Return the [x, y] coordinate for the center point of the cell that contains the specified text.  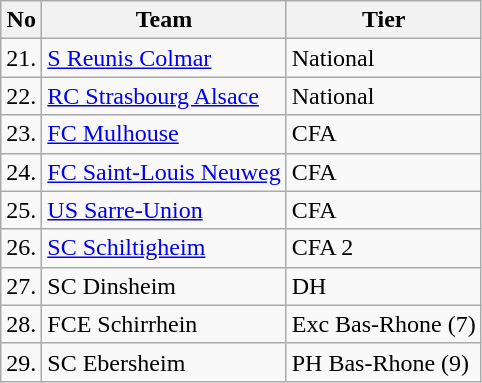
29. [22, 362]
SC Ebersheim [164, 362]
US Sarre-Union [164, 210]
No [22, 20]
DH [384, 286]
FC Mulhouse [164, 134]
FC Saint-Louis Neuweg [164, 172]
FCE Schirrhein [164, 324]
25. [22, 210]
27. [22, 286]
28. [22, 324]
Team [164, 20]
24. [22, 172]
22. [22, 96]
S Reunis Colmar [164, 58]
26. [22, 248]
SC Dinsheim [164, 286]
Exc Bas-Rhone (7) [384, 324]
PH Bas-Rhone (9) [384, 362]
21. [22, 58]
RC Strasbourg Alsace [164, 96]
Tier [384, 20]
CFA 2 [384, 248]
23. [22, 134]
SC Schiltigheim [164, 248]
